Return [x, y] of the center of cell containing provided text 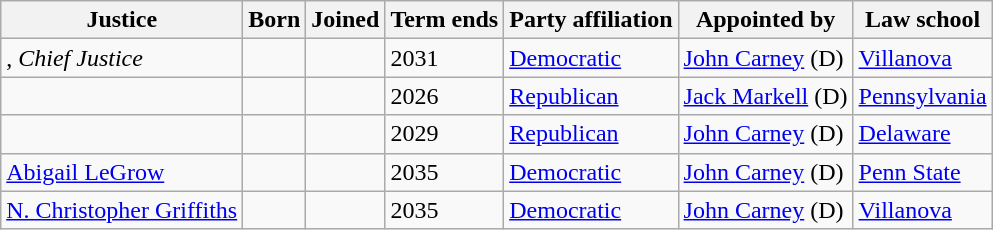
Law school [922, 20]
Justice [122, 20]
Jack Markell (D) [766, 96]
N. Christopher Griffiths [122, 210]
Appointed by [766, 20]
Delaware [922, 134]
Joined [346, 20]
2026 [444, 96]
2031 [444, 58]
2029 [444, 134]
Penn State [922, 172]
Abigail LeGrow [122, 172]
Party affiliation [591, 20]
Term ends [444, 20]
Pennsylvania [922, 96]
, Chief Justice [122, 58]
Born [274, 20]
